Provide the [x, y] coordinate of the cell's center where the given text is located.  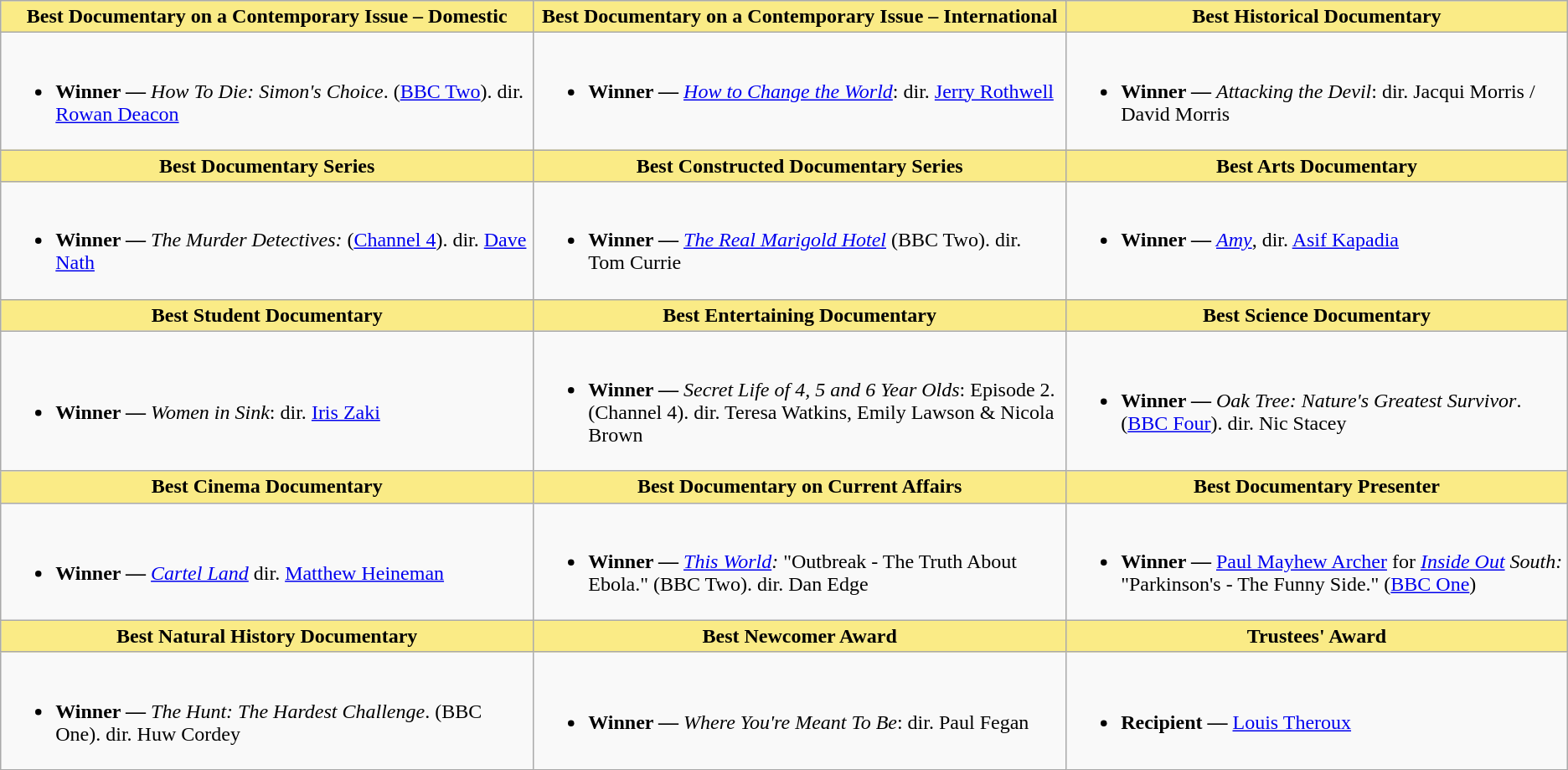
Winner — Amy, dir. Asif Kapadia [1317, 240]
Winner — The Real Marigold Hotel (BBC Two). dir. Tom Currie [800, 240]
Trustees' Award [1317, 636]
Winner — The Hunt: The Hardest Challenge. (BBC One). dir. Huw Cordey [267, 711]
Recipient — Louis Theroux [1317, 711]
Winner — Attacking the Devil: dir. Jacqui Morris / David Morris [1317, 91]
Best Newcomer Award [800, 636]
Best Student Documentary [267, 315]
Best Documentary on a Contemporary Issue – Domestic [267, 17]
Best Arts Documentary [1317, 166]
Winner — The Murder Detectives: (Channel 4). dir. Dave Nath [267, 240]
Winner — How to Change the World: dir. Jerry Rothwell [800, 91]
Best Cinema Documentary [267, 487]
Winner — Women in Sink: dir. Iris Zaki [267, 401]
Winner — Cartel Land dir. Matthew Heineman [267, 561]
Best Constructed Documentary Series [800, 166]
Winner — Oak Tree: Nature's Greatest Survivor. (BBC Four). dir. Nic Stacey [1317, 401]
Best Natural History Documentary [267, 636]
Winner — Where You're Meant To Be: dir. Paul Fegan [800, 711]
Best Documentary on a Contemporary Issue – International [800, 17]
Best Documentary on Current Affairs [800, 487]
Winner — Paul Mayhew Archer for Inside Out South: "Parkinson's - The Funny Side." (BBC One) [1317, 561]
Best Historical Documentary [1317, 17]
Best Entertaining Documentary [800, 315]
Winner — This World: "Outbreak - The Truth About Ebola." (BBC Two). dir. Dan Edge [800, 561]
Winner — How To Die: Simon's Choice. (BBC Two). dir. Rowan Deacon [267, 91]
Best Documentary Presenter [1317, 487]
Winner — Secret Life of 4, 5 and 6 Year Olds: Episode 2. (Channel 4). dir. Teresa Watkins, Emily Lawson & Nicola Brown [800, 401]
Best Documentary Series [267, 166]
Best Science Documentary [1317, 315]
